Pinpoint the cell where the given text exists, returning its (x, y) midpoint coordinate. 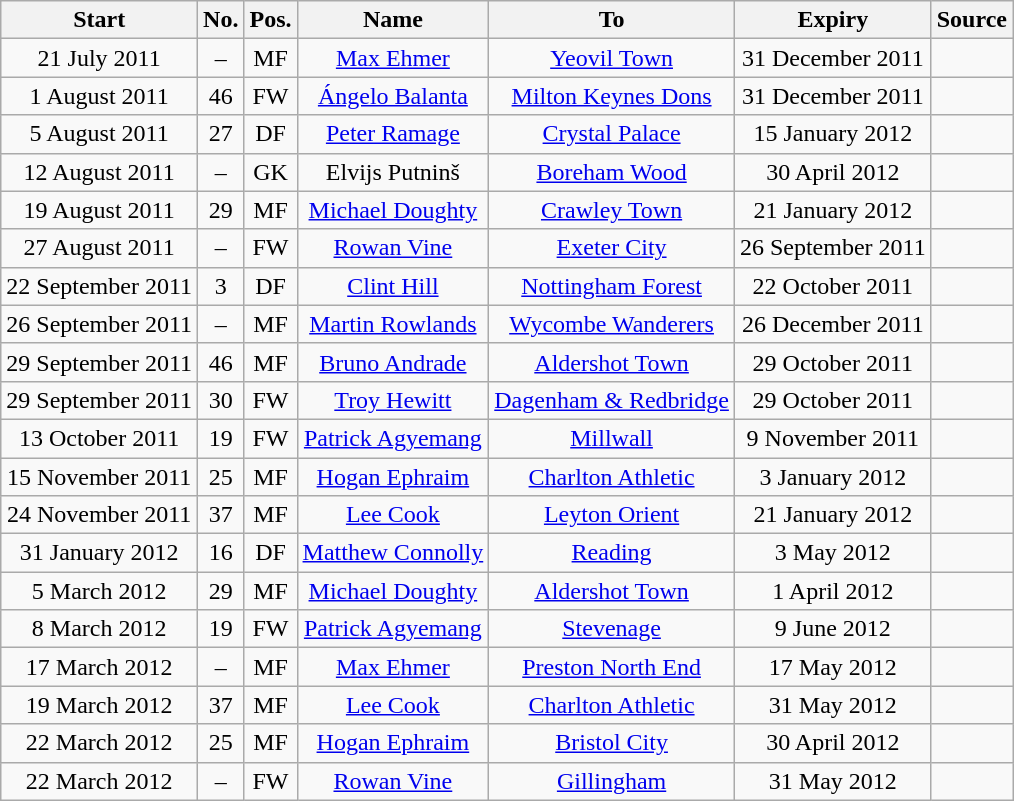
22 September 2011 (100, 286)
Clint Hill (393, 286)
8 March 2012 (100, 629)
Yeovil Town (612, 58)
27 August 2011 (100, 248)
5 March 2012 (100, 591)
27 (221, 134)
30 (221, 400)
24 November 2011 (100, 515)
Millwall (612, 438)
1 August 2011 (100, 96)
3 January 2012 (832, 477)
Crawley Town (612, 210)
9 June 2012 (832, 629)
Nottingham Forest (612, 286)
Ángelo Balanta (393, 96)
To (612, 20)
17 May 2012 (832, 667)
GK (270, 172)
Stevenage (612, 629)
Milton Keynes Dons (612, 96)
Source (972, 20)
31 January 2012 (100, 553)
22 October 2011 (832, 286)
Peter Ramage (393, 134)
17 March 2012 (100, 667)
21 July 2011 (100, 58)
Preston North End (612, 667)
Dagenham & Redbridge (612, 400)
16 (221, 553)
12 August 2011 (100, 172)
Troy Hewitt (393, 400)
9 November 2011 (832, 438)
No. (221, 20)
Reading (612, 553)
19 August 2011 (100, 210)
Matthew Connolly (393, 553)
Bristol City (612, 743)
15 November 2011 (100, 477)
Martin Rowlands (393, 324)
26 December 2011 (832, 324)
Boreham Wood (612, 172)
Expiry (832, 20)
13 October 2011 (100, 438)
Crystal Palace (612, 134)
3 (221, 286)
Pos. (270, 20)
Gillingham (612, 781)
15 January 2012 (832, 134)
3 May 2012 (832, 553)
Leyton Orient (612, 515)
Name (393, 20)
Bruno Andrade (393, 362)
Start (100, 20)
19 March 2012 (100, 705)
Elvijs Putninš (393, 172)
5 August 2011 (100, 134)
1 April 2012 (832, 591)
Exeter City (612, 248)
Wycombe Wanderers (612, 324)
